Scan for the cell matching the given text and deliver its [X, Y] coordinate at center. 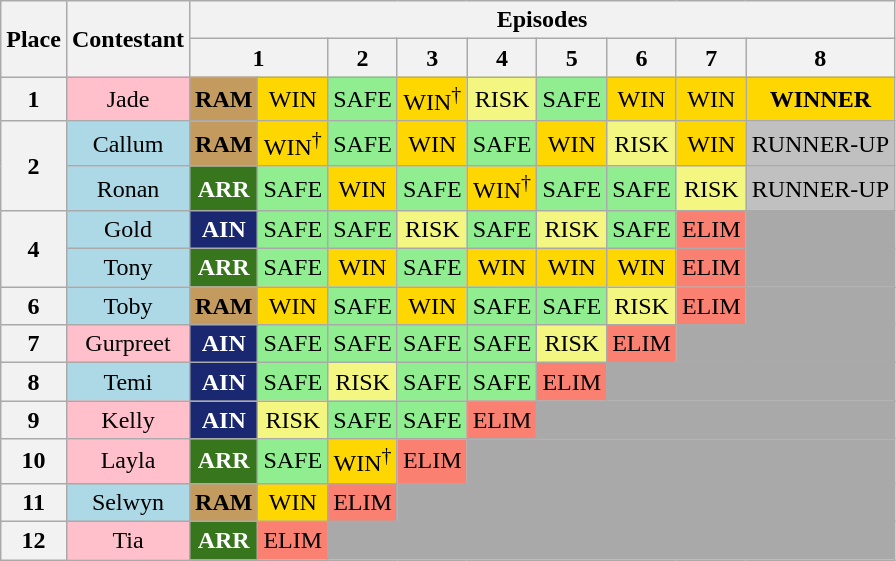
11 [34, 502]
3 [432, 58]
Jade [128, 100]
Callum [128, 144]
Episodes [542, 20]
Gurpreet [128, 344]
Tia [128, 541]
Contestant [128, 39]
10 [34, 462]
Selwyn [128, 502]
Layla [128, 462]
Tony [128, 268]
Temi [128, 382]
Gold [128, 230]
Toby [128, 306]
WINNER [820, 100]
Place [34, 39]
5 [572, 58]
Ronan [128, 188]
9 [34, 420]
Kelly [128, 420]
12 [34, 541]
